From the cell containing the given text, extract its center point as [x, y] coordinate. 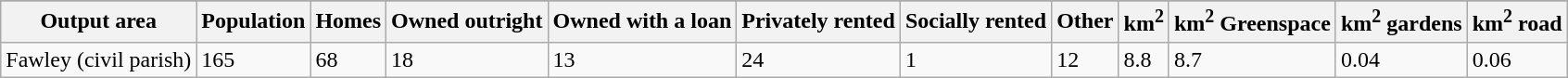
Socially rented [975, 22]
13 [642, 59]
Fawley (civil parish) [98, 59]
km2 road [1517, 22]
24 [819, 59]
0.04 [1401, 59]
8.7 [1252, 59]
km2 gardens [1401, 22]
8.8 [1144, 59]
Output area [98, 22]
1 [975, 59]
18 [467, 59]
68 [348, 59]
Privately rented [819, 22]
165 [254, 59]
0.06 [1517, 59]
Population [254, 22]
Owned outright [467, 22]
Other [1085, 22]
km2 Greenspace [1252, 22]
12 [1085, 59]
km2 [1144, 22]
Homes [348, 22]
Owned with a loan [642, 22]
